Find where the given text appears and provide that cell's center as [x, y] coordinate. 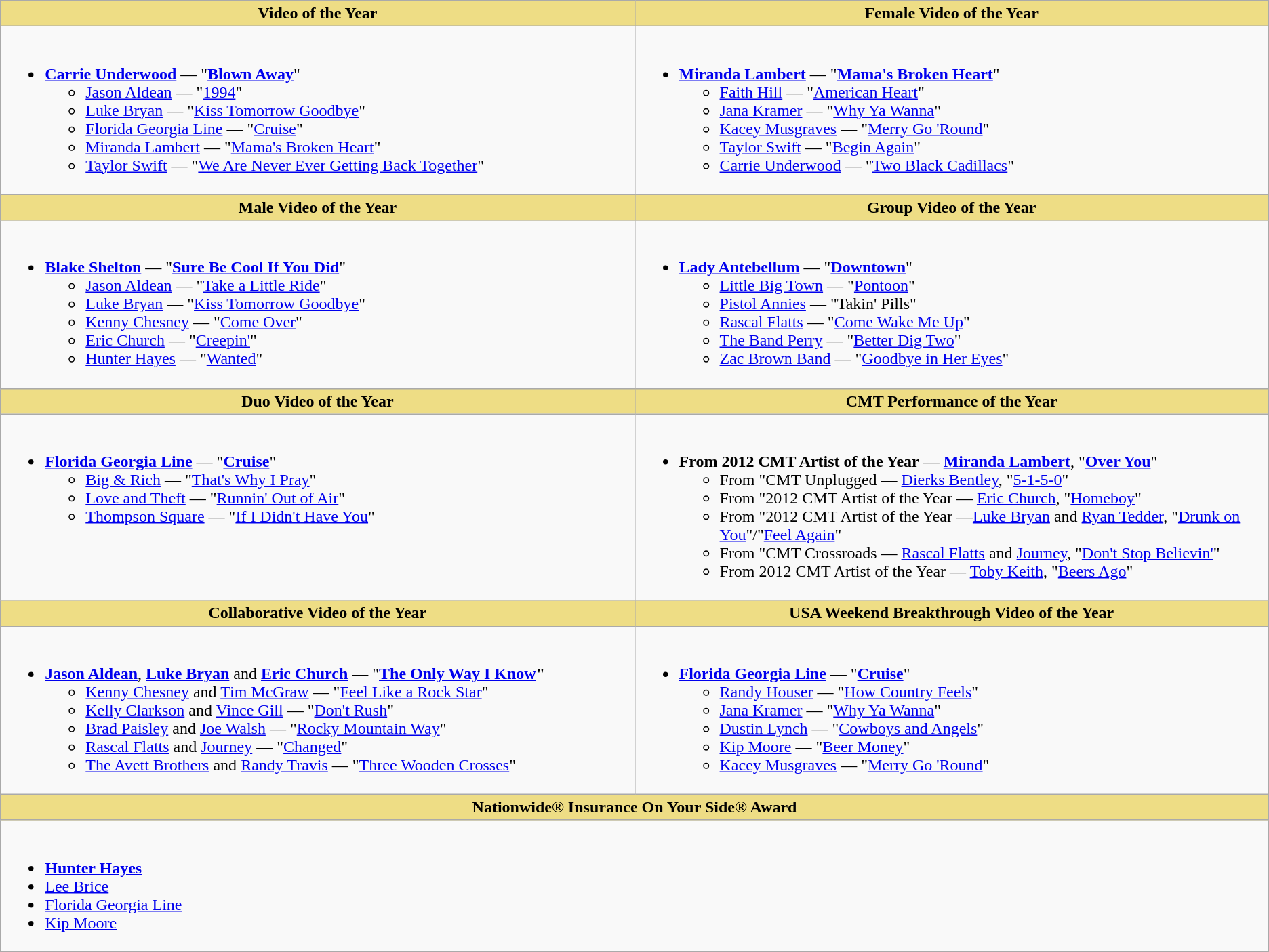
Florida Georgia Line — "Cruise"Big & Rich — "That's Why I Pray"Love and Theft — "Runnin' Out of Air"Thompson Square — "If I Didn't Have You" [317, 507]
Male Video of the Year [317, 207]
Nationwide® Insurance On Your Side® Award [634, 807]
Female Video of the Year [952, 14]
USA Weekend Breakthrough Video of the Year [952, 613]
Collaborative Video of the Year [317, 613]
Duo Video of the Year [317, 401]
Hunter HayesLee BriceFlorida Georgia LineKip Moore [634, 886]
Group Video of the Year [952, 207]
Video of the Year [317, 14]
CMT Performance of the Year [952, 401]
